Locate the cell with the specified text and output its (x, y) center coordinate. 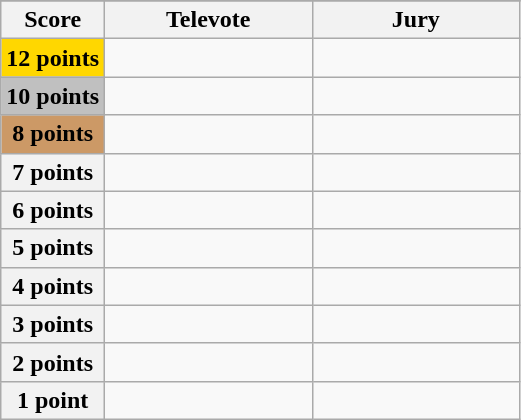
4 points (53, 286)
5 points (53, 248)
Score (53, 20)
7 points (53, 172)
Jury (416, 20)
12 points (53, 58)
3 points (53, 324)
10 points (53, 96)
1 point (53, 400)
Televote (209, 20)
6 points (53, 210)
8 points (53, 134)
2 points (53, 362)
